Find where the given text appears and provide that cell's center as [X, Y] coordinate. 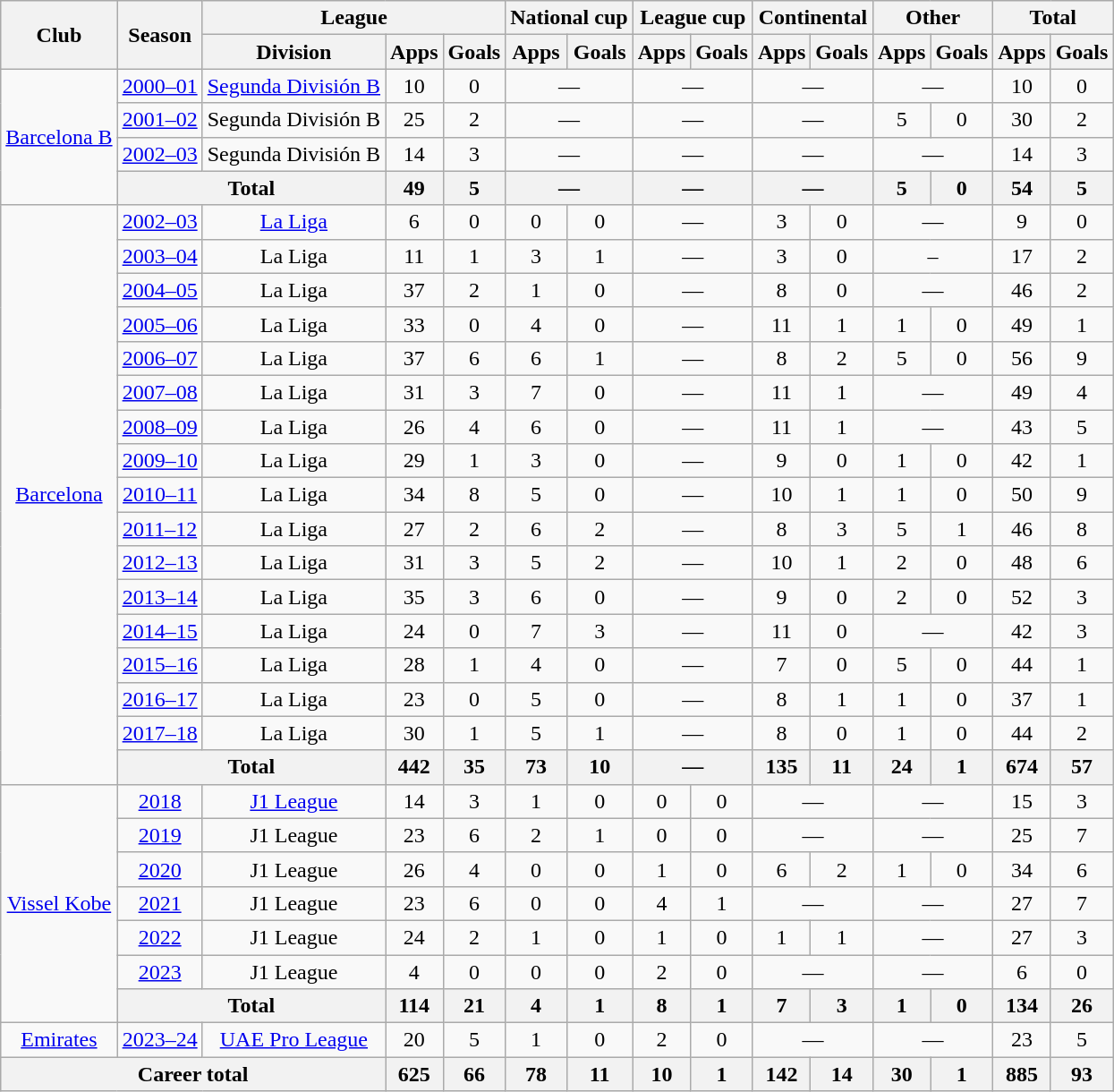
142 [781, 1074]
2006–07 [159, 358]
2018 [159, 801]
National cup [569, 18]
114 [414, 1006]
21 [474, 1006]
2013–14 [159, 597]
Emirates [59, 1040]
28 [414, 665]
2001–02 [159, 120]
20 [414, 1040]
2019 [159, 835]
League [354, 18]
674 [1022, 767]
2005–06 [159, 324]
29 [414, 461]
Club [59, 35]
2003–04 [159, 256]
2015–16 [159, 665]
2017–18 [159, 733]
442 [414, 767]
54 [1022, 188]
2010–11 [159, 495]
2008–09 [159, 427]
2007–08 [159, 392]
– [933, 256]
Other [933, 18]
Division [293, 52]
56 [1022, 358]
48 [1022, 563]
135 [781, 767]
League cup [693, 18]
78 [536, 1074]
Barcelona B [59, 137]
57 [1082, 767]
2014–15 [159, 631]
2021 [159, 903]
134 [1022, 1006]
2004–05 [159, 290]
2022 [159, 937]
885 [1022, 1074]
Vissel Kobe [59, 903]
625 [414, 1074]
2000–01 [159, 86]
2023 [159, 971]
43 [1022, 427]
Barcelona [59, 494]
Season [159, 35]
15 [1022, 801]
2011–12 [159, 529]
33 [414, 324]
2016–17 [159, 699]
Continental [812, 18]
2023–24 [159, 1040]
UAE Pro League [293, 1040]
73 [536, 767]
2012–13 [159, 563]
50 [1022, 495]
Career total [193, 1074]
17 [1022, 256]
2009–10 [159, 461]
66 [474, 1074]
93 [1082, 1074]
2020 [159, 869]
52 [1022, 597]
